Search for the cell housing the specified text and yield its [x, y] center coordinate. 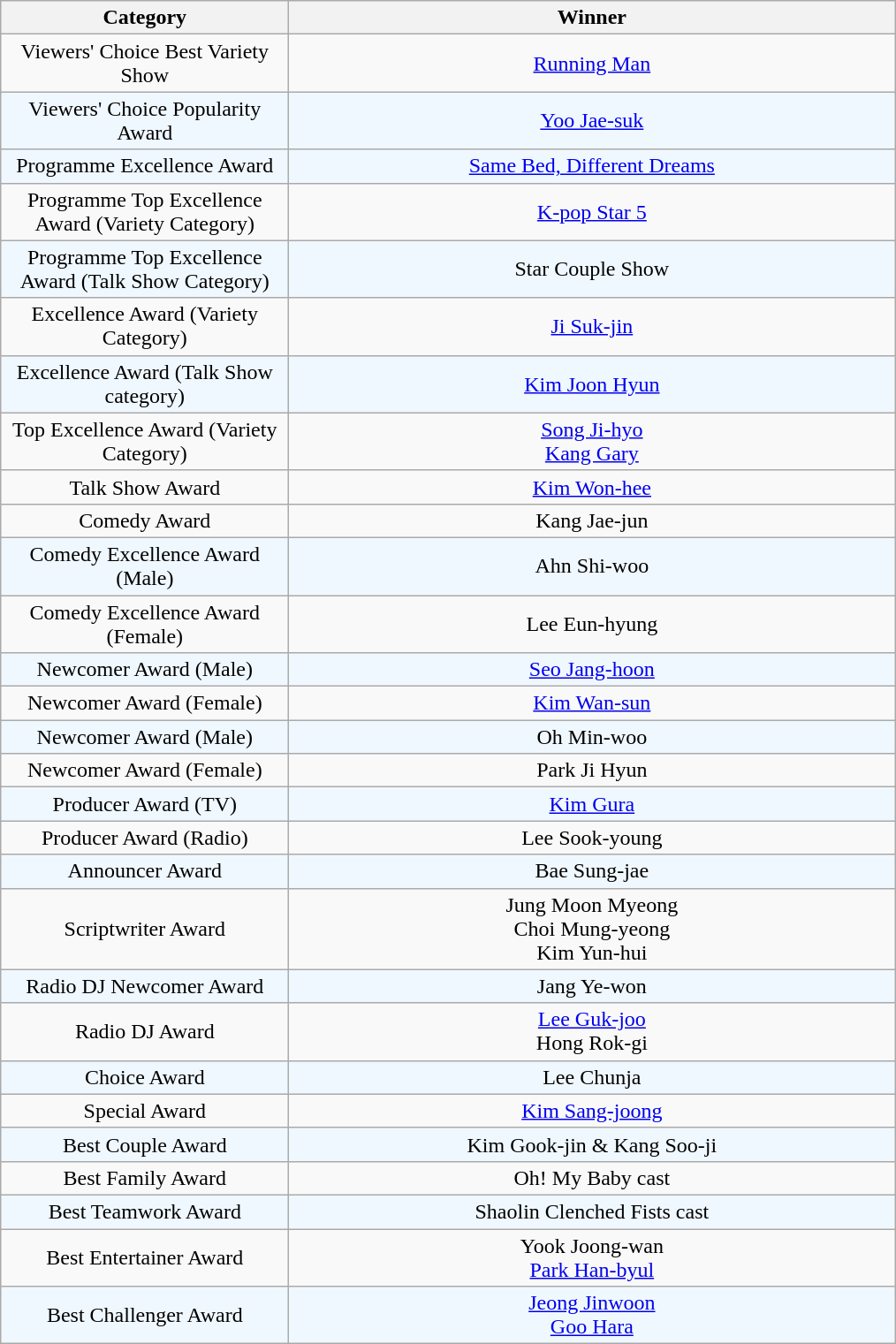
Oh Min-woo [592, 737]
Best Entertainer Award [145, 1257]
Choice Award [145, 1077]
K-pop Star 5 [592, 212]
Kang Jae-jun [592, 520]
Producer Award (Radio) [145, 838]
Radio DJ Award [145, 1032]
Seo Jang-hoon [592, 670]
Excellence Award (Variety Category) [145, 327]
Jeong Jinwoon Goo Hara [592, 1315]
Star Couple Show [592, 269]
Lee Chunja [592, 1077]
Viewers' Choice Best Variety Show [145, 64]
Running Man [592, 64]
Viewers' Choice Popularity Award [145, 120]
Ahn Shi-woo [592, 566]
Lee Sook-young [592, 838]
Lee Eun-hyung [592, 624]
Jung Moon Myeong Choi Mung-yeong Kim Yun-hui [592, 929]
Yook Joong-wan Park Han-byul [592, 1257]
Bae Sung-jae [592, 871]
Kim Gook-jin & Kang Soo-ji [592, 1144]
Top Excellence Award (Variety Category) [145, 442]
Programme Excellence Award [145, 166]
Kim Joon Hyun [592, 383]
Ji Suk-jin [592, 327]
Kim Wan-sun [592, 703]
Talk Show Award [145, 487]
Category [145, 18]
Best Challenger Award [145, 1315]
Radio DJ Newcomer Award [145, 986]
Kim Won-hee [592, 487]
Yoo Jae-suk [592, 120]
Producer Award (TV) [145, 804]
Kim Sang-joong [592, 1111]
Best Family Award [145, 1178]
Shaolin Clenched Fists cast [592, 1211]
Programme Top Excellence Award (Variety Category) [145, 212]
Park Ji Hyun [592, 771]
Oh! My Baby cast [592, 1178]
Best Teamwork Award [145, 1211]
Same Bed, Different Dreams [592, 166]
Special Award [145, 1111]
Programme Top Excellence Award (Talk Show Category) [145, 269]
Best Couple Award [145, 1144]
Comedy Excellence Award (Male) [145, 566]
Comedy Award [145, 520]
Comedy Excellence Award (Female) [145, 624]
Winner [592, 18]
Lee Guk-joo Hong Rok-gi [592, 1032]
Excellence Award (Talk Show category) [145, 383]
Jang Ye-won [592, 986]
Kim Gura [592, 804]
Scriptwriter Award [145, 929]
Song Ji-hyo Kang Gary [592, 442]
Announcer Award [145, 871]
